Find where the given text appears and provide that cell's center as (x, y) coordinate. 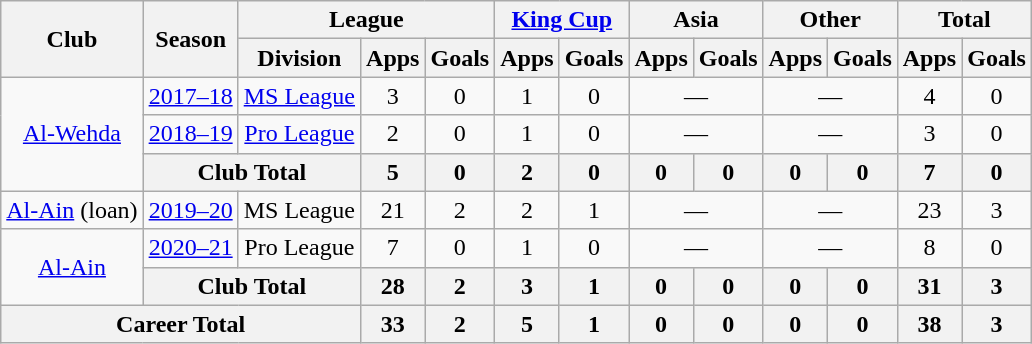
Career Total (181, 324)
League (366, 20)
33 (393, 324)
31 (929, 286)
Al-Wehda (72, 134)
Total (964, 20)
2019–20 (190, 210)
38 (929, 324)
Asia (696, 20)
Other (830, 20)
4 (929, 96)
28 (393, 286)
King Cup (562, 20)
Division (299, 58)
8 (929, 248)
Season (190, 39)
Al-Ain (loan) (72, 210)
2018–19 (190, 134)
21 (393, 210)
2020–21 (190, 248)
Club (72, 39)
2017–18 (190, 96)
Al-Ain (72, 267)
23 (929, 210)
